Identify which cell holds the provided text, then report its [X, Y] central coordinate. 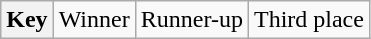
Winner [94, 20]
Third place [308, 20]
Runner-up [192, 20]
Key [27, 20]
